Capture the cell that displays the provided text and extract its (X, Y) central coordinate. 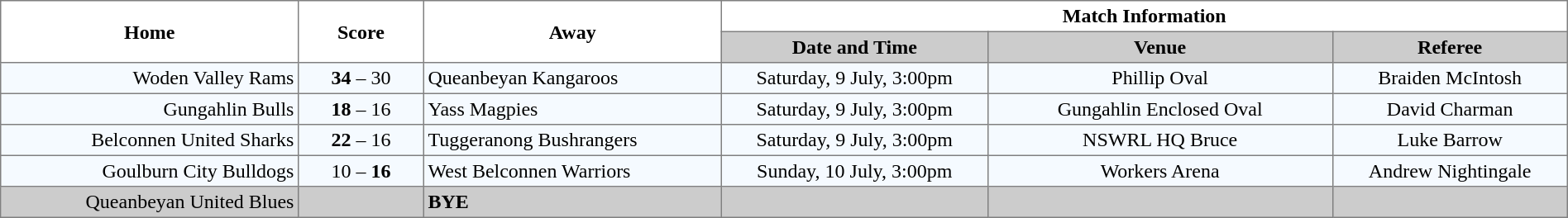
Woden Valley Rams (150, 78)
10 – 16 (361, 171)
Gungahlin Enclosed Oval (1159, 109)
Gungahlin Bulls (150, 109)
David Charman (1450, 109)
Away (572, 31)
Venue (1159, 47)
Date and Time (854, 47)
Queanbeyan Kangaroos (572, 78)
Sunday, 10 July, 3:00pm (854, 171)
Phillip Oval (1159, 78)
Luke Barrow (1450, 140)
Braiden McIntosh (1450, 78)
Match Information (1145, 17)
Score (361, 31)
West Belconnen Warriors (572, 171)
18 – 16 (361, 109)
Belconnen United Sharks (150, 140)
BYE (572, 202)
Goulburn City Bulldogs (150, 171)
Home (150, 31)
Queanbeyan United Blues (150, 202)
34 – 30 (361, 78)
22 – 16 (361, 140)
NSWRL HQ Bruce (1159, 140)
Workers Arena (1159, 171)
Andrew Nightingale (1450, 171)
Tuggeranong Bushrangers (572, 140)
Yass Magpies (572, 109)
Referee (1450, 47)
